Capture the cell that displays the provided text and extract its (X, Y) central coordinate. 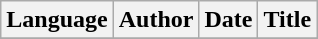
Author (156, 20)
Title (288, 20)
Date (228, 20)
Language (57, 20)
